Pinpoint the cell where the given text exists, returning its [x, y] midpoint coordinate. 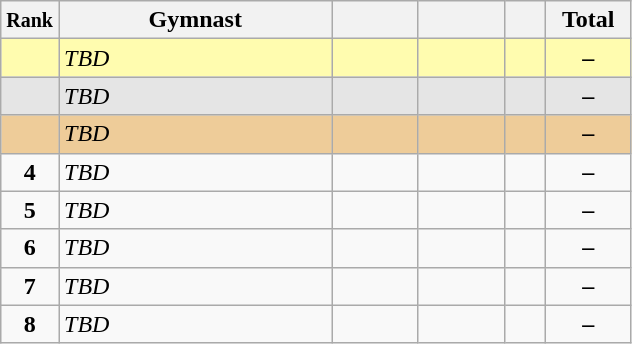
Gymnast [195, 20]
5 [30, 210]
8 [30, 324]
6 [30, 248]
Rank [30, 20]
Total [588, 20]
4 [30, 172]
7 [30, 286]
